Output the [x, y] coordinate of the center of the cell containing the given text.  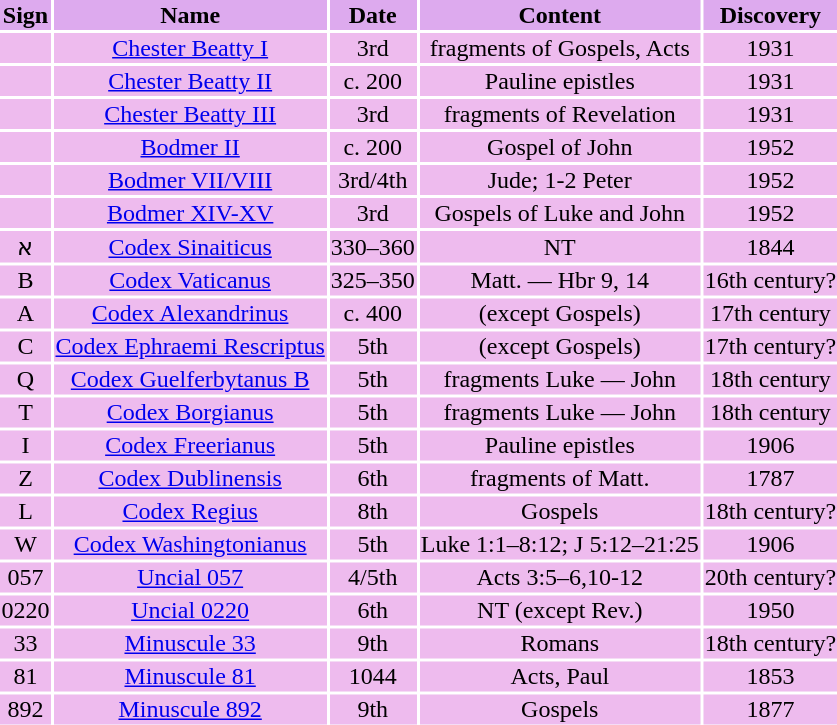
81 [26, 677]
325–350 [372, 281]
Sign [26, 15]
Uncial 0220 [190, 611]
20th century? [770, 577]
892 [26, 709]
fragments of Gospels, Acts [560, 48]
1853 [770, 677]
Chester Beatty III [190, 114]
Minuscule 81 [190, 677]
1044 [372, 677]
L [26, 511]
Codex Ephraemi Rescriptus [190, 347]
4/5th [372, 577]
0220 [26, 611]
Gospel of John [560, 147]
17th century? [770, 347]
Acts, Paul [560, 677]
Bodmer VII/VIII [190, 180]
Codex Guelferbytanus B [190, 379]
Codex Alexandrinus [190, 313]
Discovery [770, 15]
Matt. — Hbr 9, 14 [560, 281]
8th [372, 511]
Z [26, 479]
Q [26, 379]
fragments of Revelation [560, 114]
Acts 3:5–6,10-12 [560, 577]
Chester Beatty II [190, 81]
Minuscule 892 [190, 709]
fragments of Matt. [560, 479]
Gospels of Luke and John [560, 213]
Codex Vaticanus [190, 281]
א [26, 247]
W [26, 545]
Bodmer II [190, 147]
c. 400 [372, 313]
Codex Washingtonianus [190, 545]
1877 [770, 709]
3rd/4th [372, 180]
Codex Borgianus [190, 413]
16th century? [770, 281]
Bodmer XIV-XV [190, 213]
C [26, 347]
1844 [770, 247]
Jude; 1-2 Peter [560, 180]
Minuscule 33 [190, 643]
Content [560, 15]
057 [26, 577]
17th century [770, 313]
Chester Beatty I [190, 48]
A [26, 313]
Date [372, 15]
Name [190, 15]
1787 [770, 479]
T [26, 413]
I [26, 445]
B [26, 281]
NT [560, 247]
Uncial 057 [190, 577]
Codex Regius [190, 511]
1950 [770, 611]
Luke 1:1–8:12; J 5:12–21:25 [560, 545]
Codex Freerianus [190, 445]
Codex Dublinensis [190, 479]
330–360 [372, 247]
NT (except Rev.) [560, 611]
Codex Sinaiticus [190, 247]
Romans [560, 643]
33 [26, 643]
